Extract the (X, Y) coordinate from the center of the cell holding the provided text.  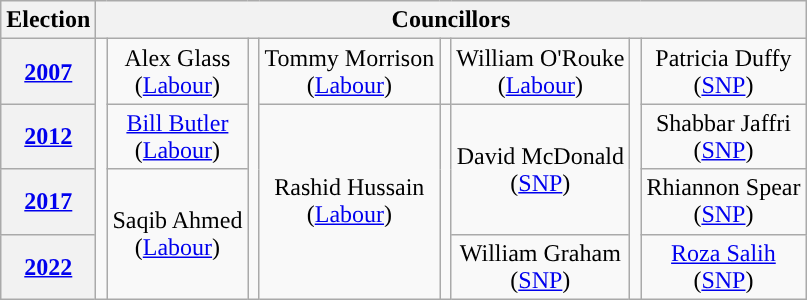
2022 (48, 266)
2017 (48, 202)
Election (48, 20)
Roza Salih(SNP) (724, 266)
Patricia Duffy(SNP) (724, 72)
2012 (48, 136)
William Graham(SNP) (540, 266)
David McDonald(SNP) (540, 169)
Alex Glass(Labour) (178, 72)
William O'Rouke(Labour) (540, 72)
Saqib Ahmed(Labour) (178, 234)
Councillors (451, 20)
Rhiannon Spear(SNP) (724, 202)
Tommy Morrison(Labour) (350, 72)
2007 (48, 72)
Bill Butler(Labour) (178, 136)
Shabbar Jaffri(SNP) (724, 136)
Rashid Hussain(Labour) (350, 202)
